Output the (X, Y) coordinate of the center of the cell containing the given text.  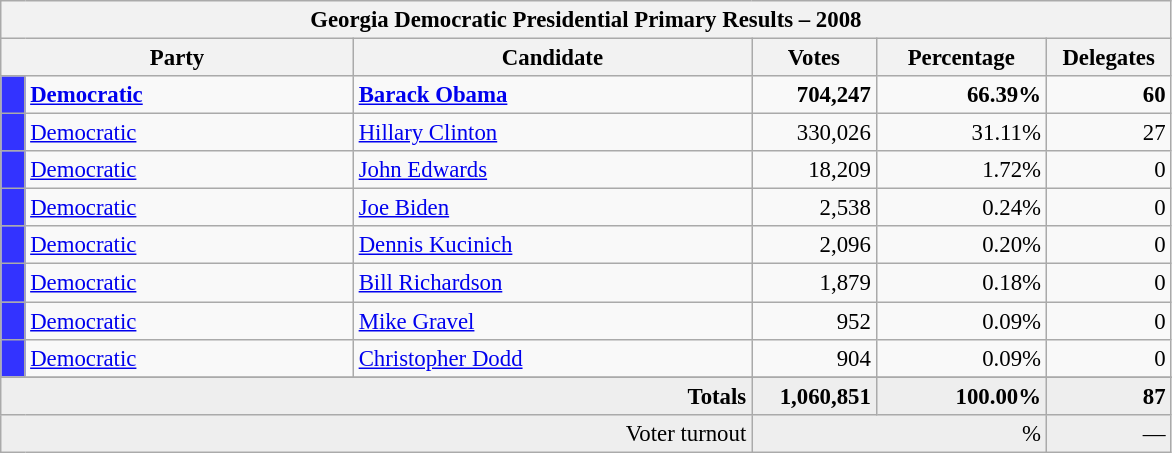
1,879 (814, 283)
704,247 (814, 95)
Joe Biden (552, 208)
2,538 (814, 208)
Party (178, 58)
Votes (814, 58)
Candidate (552, 58)
2,096 (814, 245)
0.20% (961, 245)
John Edwards (552, 170)
Georgia Democratic Presidential Primary Results – 2008 (586, 20)
% (900, 433)
Christopher Dodd (552, 358)
27 (1108, 133)
Dennis Kucinich (552, 245)
Voter turnout (376, 433)
31.11% (961, 133)
Percentage (961, 58)
87 (1108, 396)
18,209 (814, 170)
0.24% (961, 208)
1,060,851 (814, 396)
— (1108, 433)
66.39% (961, 95)
0.18% (961, 283)
100.00% (961, 396)
Totals (376, 396)
Hillary Clinton (552, 133)
Mike Gravel (552, 321)
904 (814, 358)
Bill Richardson (552, 283)
952 (814, 321)
1.72% (961, 170)
330,026 (814, 133)
60 (1108, 95)
Barack Obama (552, 95)
Delegates (1108, 58)
